Identify which cell holds the provided text, then report its [x, y] central coordinate. 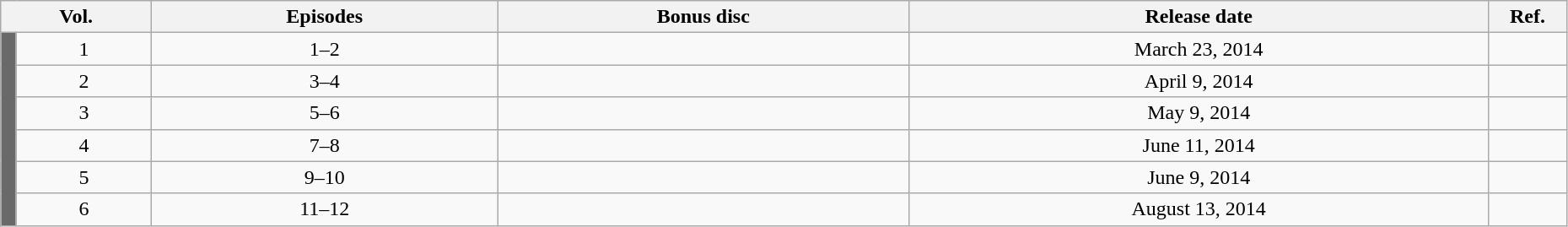
1–2 [325, 49]
5 [84, 177]
August 13, 2014 [1199, 209]
1 [84, 49]
April 9, 2014 [1199, 81]
6 [84, 209]
June 9, 2014 [1199, 177]
Release date [1199, 17]
Episodes [325, 17]
7–8 [325, 145]
5–6 [325, 113]
May 9, 2014 [1199, 113]
March 23, 2014 [1199, 49]
2 [84, 81]
June 11, 2014 [1199, 145]
11–12 [325, 209]
Bonus disc [703, 17]
3 [84, 113]
4 [84, 145]
3–4 [325, 81]
Vol. [76, 17]
Ref. [1528, 17]
9–10 [325, 177]
